Locate the cell with the specified text and output its [x, y] center coordinate. 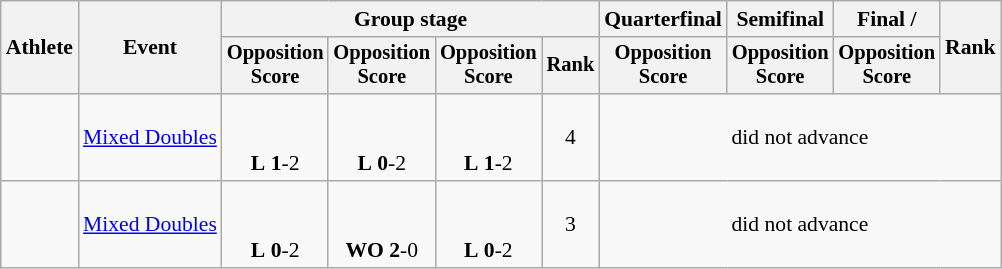
4 [571, 138]
3 [571, 224]
WO 2-0 [382, 224]
Semifinal [780, 19]
Event [150, 48]
Final / [886, 19]
Group stage [410, 19]
Quarterfinal [663, 19]
Athlete [40, 48]
